Return (X, Y) of the center of cell containing provided text 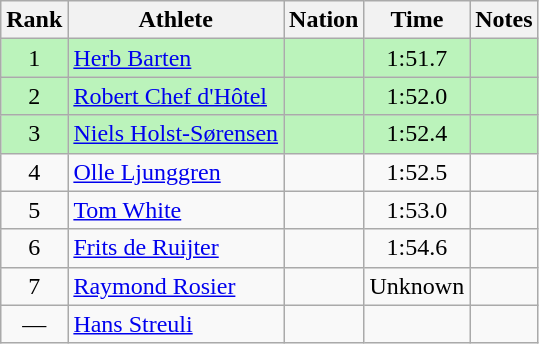
— (34, 324)
1:52.0 (417, 96)
7 (34, 286)
3 (34, 134)
Nation (324, 20)
1:53.0 (417, 210)
Frits de Ruijter (176, 248)
1:52.4 (417, 134)
Athlete (176, 20)
Time (417, 20)
4 (34, 172)
Hans Streuli (176, 324)
2 (34, 96)
1 (34, 58)
6 (34, 248)
1:51.7 (417, 58)
Tom White (176, 210)
Rank (34, 20)
5 (34, 210)
Robert Chef d'Hôtel (176, 96)
Olle Ljunggren (176, 172)
Niels Holst-Sørensen (176, 134)
Herb Barten (176, 58)
Raymond Rosier (176, 286)
1:54.6 (417, 248)
Unknown (417, 286)
Notes (504, 20)
1:52.5 (417, 172)
